Pinpoint the cell where the given text exists, returning its (X, Y) midpoint coordinate. 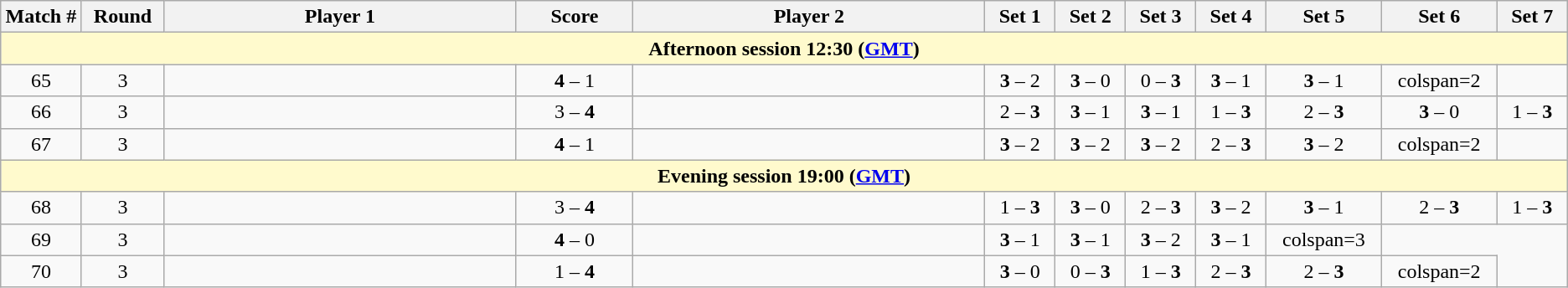
Set 4 (1231, 17)
Player 1 (340, 17)
Player 2 (809, 17)
Set 1 (1020, 17)
70 (41, 271)
Round (122, 17)
66 (41, 112)
Set 2 (1091, 17)
1 – 4 (575, 271)
Set 3 (1161, 17)
68 (41, 208)
69 (41, 239)
Score (575, 17)
Afternoon session 12:30 (GMT) (784, 49)
Evening session 19:00 (GMT) (784, 176)
Match # (41, 17)
colspan=3 (1324, 239)
65 (41, 80)
Set 7 (1532, 17)
Set 6 (1439, 17)
67 (41, 144)
Set 5 (1324, 17)
4 – 0 (575, 239)
